Determine the (x, y) coordinate at the center of the cell enclosing the given text.  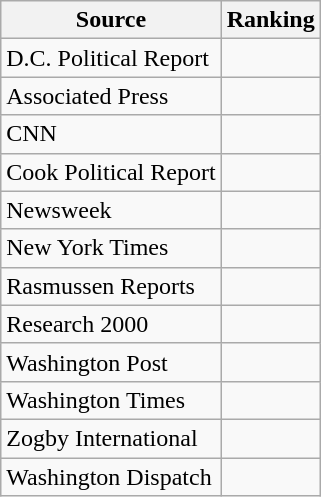
Newsweek (111, 210)
New York Times (111, 248)
D.C. Political Report (111, 58)
Source (111, 20)
CNN (111, 134)
Research 2000 (111, 324)
Washington Times (111, 400)
Rasmussen Reports (111, 286)
Ranking (270, 20)
Cook Political Report (111, 172)
Associated Press (111, 96)
Washington Dispatch (111, 477)
Zogby International (111, 438)
Washington Post (111, 362)
